Find where the given text appears and provide that cell's center as [x, y] coordinate. 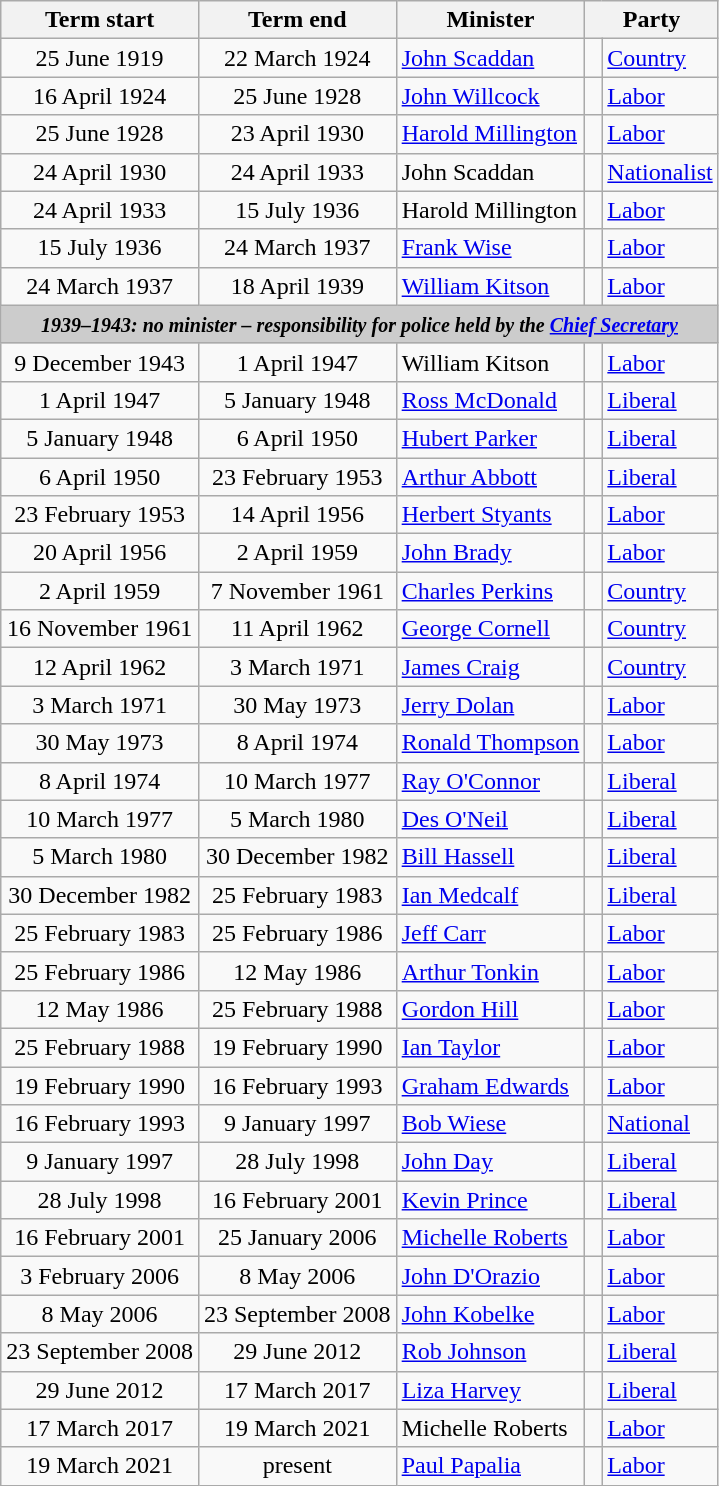
Charles Perkins [490, 591]
23 April 1930 [297, 134]
John Kobelke [490, 1314]
3 February 2006 [100, 1276]
20 April 1956 [100, 553]
16 April 1924 [100, 96]
Ross McDonald [490, 400]
14 April 1956 [297, 515]
22 March 1924 [297, 58]
Liza Harvey [490, 1390]
Ray O'Connor [490, 781]
Ian Taylor [490, 1047]
Kevin Prince [490, 1200]
7 November 1961 [297, 591]
National [660, 1124]
Gordon Hill [490, 1009]
Des O'Neil [490, 819]
John Brady [490, 553]
Graham Edwards [490, 1085]
11 April 1962 [297, 629]
Frank Wise [490, 248]
Term end [297, 20]
Nationalist [660, 172]
Bob Wiese [490, 1124]
25 June 1919 [100, 58]
present [297, 1466]
John Willcock [490, 96]
1939–1943: no minister – responsibility for police held by the Chief Secretary [360, 324]
9 December 1943 [100, 362]
Arthur Tonkin [490, 971]
Jerry Dolan [490, 705]
Arthur Abbott [490, 477]
Rob Johnson [490, 1352]
24 April 1930 [100, 172]
John Day [490, 1162]
12 April 1962 [100, 667]
James Craig [490, 667]
25 January 2006 [297, 1238]
Minister [490, 20]
Jeff Carr [490, 933]
George Cornell [490, 629]
Paul Papalia [490, 1466]
Party [652, 20]
Hubert Parker [490, 438]
John D'Orazio [490, 1276]
Ian Medcalf [490, 895]
Bill Hassell [490, 857]
Term start [100, 20]
Herbert Styants [490, 515]
18 April 1939 [297, 286]
Ronald Thompson [490, 743]
16 November 1961 [100, 629]
